Identify which cell holds the provided text, then report its (X, Y) central coordinate. 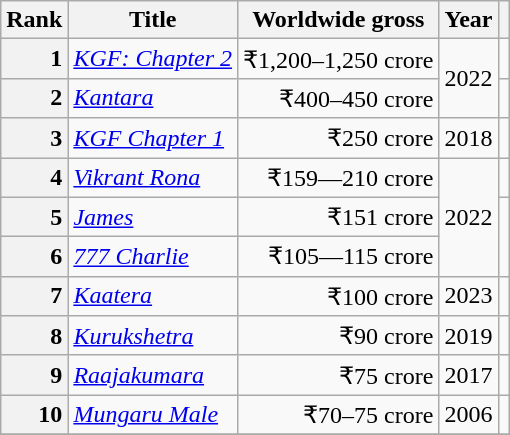
Raajakumara (153, 375)
Vikrant Rona (153, 178)
2 (34, 98)
₹100 crore (338, 296)
Rank (34, 20)
₹70–75 crore (338, 415)
9 (34, 375)
1 (34, 59)
Mungaru Male (153, 415)
7 (34, 296)
2023 (468, 296)
2018 (468, 138)
Kantara (153, 98)
2006 (468, 415)
₹105—115 crore (338, 257)
₹1,200–1,250 crore (338, 59)
₹159—210 crore (338, 178)
2017 (468, 375)
8 (34, 336)
₹250 crore (338, 138)
KGF: Chapter 2 (153, 59)
10 (34, 415)
5 (34, 217)
₹151 crore (338, 217)
777 Charlie (153, 257)
KGF Chapter 1 (153, 138)
James (153, 217)
2019 (468, 336)
6 (34, 257)
₹400–450 crore (338, 98)
4 (34, 178)
3 (34, 138)
Year (468, 20)
Kaatera (153, 296)
Worldwide gross (338, 20)
Title (153, 20)
₹90 crore (338, 336)
Kurukshetra (153, 336)
₹75 crore (338, 375)
